Search for the cell housing the specified text and yield its [x, y] center coordinate. 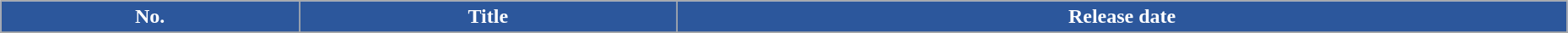
No. [150, 17]
Release date [1122, 17]
Title [488, 17]
